From the cell containing the given text, extract its center point as [X, Y] coordinate. 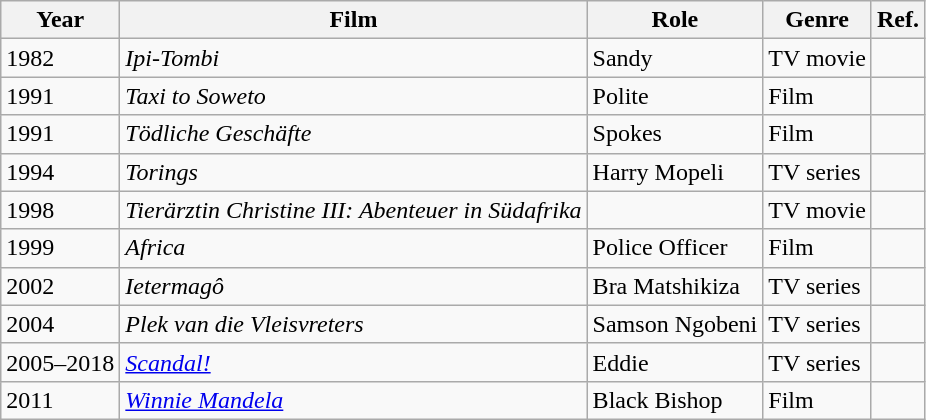
Genre [818, 20]
Ietermagô [354, 286]
Bra Matshikiza [675, 286]
Africa [354, 248]
Black Bishop [675, 400]
Spokes [675, 134]
2011 [60, 400]
2005–2018 [60, 362]
Role [675, 20]
Ipi-Tombi [354, 58]
Torings [354, 172]
1998 [60, 210]
Tödliche Geschäfte [354, 134]
Plek van die Vleisvreters [354, 324]
Eddie [675, 362]
2002 [60, 286]
2004 [60, 324]
Taxi to Soweto [354, 96]
Police Officer [675, 248]
1994 [60, 172]
Sandy [675, 58]
Samson Ngobeni [675, 324]
Winnie Mandela [354, 400]
Year [60, 20]
1999 [60, 248]
Scandal! [354, 362]
Tierärztin Christine III: Abenteuer in Südafrika [354, 210]
1982 [60, 58]
Harry Mopeli [675, 172]
Polite [675, 96]
Ref. [898, 20]
